Pinpoint the cell where the given text exists, returning its (X, Y) midpoint coordinate. 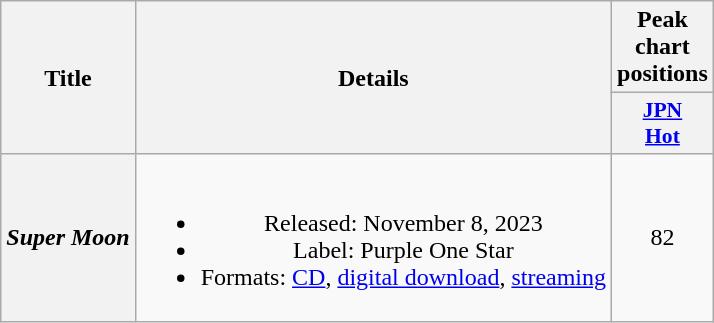
JPNHot (663, 124)
Title (68, 78)
Super Moon (68, 238)
Peak chart positions (663, 47)
Released: November 8, 2023Label: Purple One StarFormats: CD, digital download, streaming (373, 238)
82 (663, 238)
Details (373, 78)
